Detect which cell encompasses the target text, then output its [x, y] center coordinate. 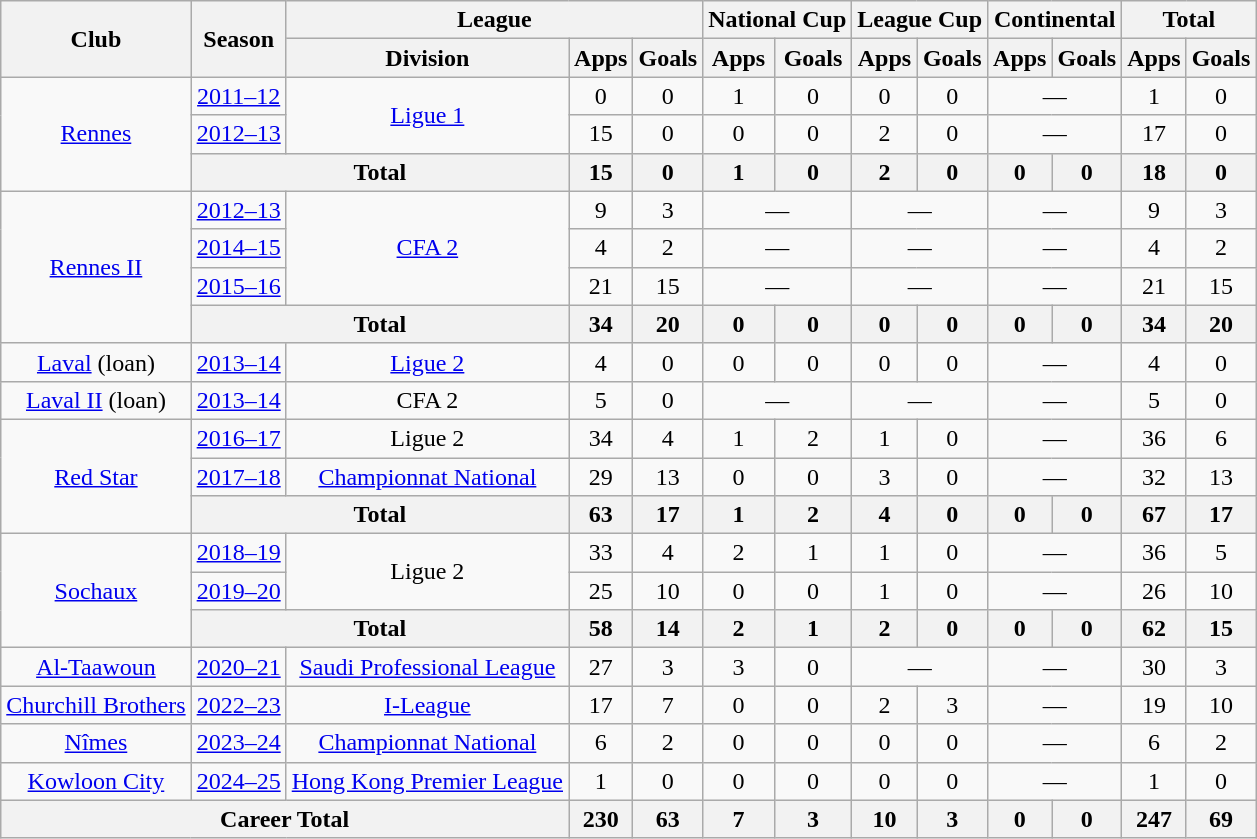
Rennes [96, 134]
Continental [1055, 20]
67 [1154, 515]
2015–16 [238, 286]
33 [601, 553]
Season [238, 39]
14 [668, 629]
2024–25 [238, 781]
27 [601, 667]
Division [427, 58]
62 [1154, 629]
Club [96, 39]
2017–18 [238, 477]
247 [1154, 819]
National Cup [778, 20]
2019–20 [238, 591]
2023–24 [238, 743]
230 [601, 819]
Red Star [96, 476]
Kowloon City [96, 781]
Saudi Professional League [427, 667]
Career Total [285, 819]
Laval (loan) [96, 362]
25 [601, 591]
2020–21 [238, 667]
I-League [427, 705]
League [494, 20]
30 [1154, 667]
32 [1154, 477]
2022–23 [238, 705]
Laval II (loan) [96, 400]
2011–12 [238, 96]
29 [601, 477]
Churchill Brothers [96, 705]
Al-Taawoun [96, 667]
Rennes II [96, 267]
2014–15 [238, 248]
Nîmes [96, 743]
League Cup [920, 20]
18 [1154, 172]
58 [601, 629]
69 [1221, 819]
2018–19 [238, 553]
Ligue 1 [427, 115]
2016–17 [238, 438]
26 [1154, 591]
Hong Kong Premier League [427, 781]
19 [1154, 705]
Sochaux [96, 591]
